Identify which cell holds the provided text, then report its [X, Y] central coordinate. 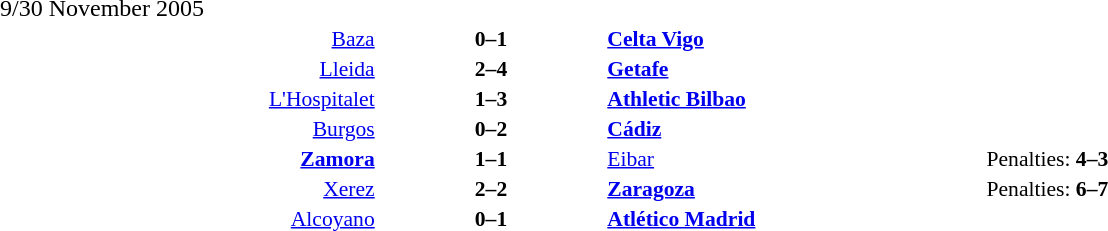
0–1 [492, 38]
Eibar [795, 158]
Getafe [795, 68]
1–1 [492, 158]
Celta Vigo [795, 38]
2–2 [492, 188]
1–3 [492, 98]
Cádiz [795, 128]
0–2 [492, 128]
Athletic Bilbao [795, 98]
Zaragoza [795, 188]
2–4 [492, 68]
